Pinpoint the cell where the given text exists, returning its (X, Y) midpoint coordinate. 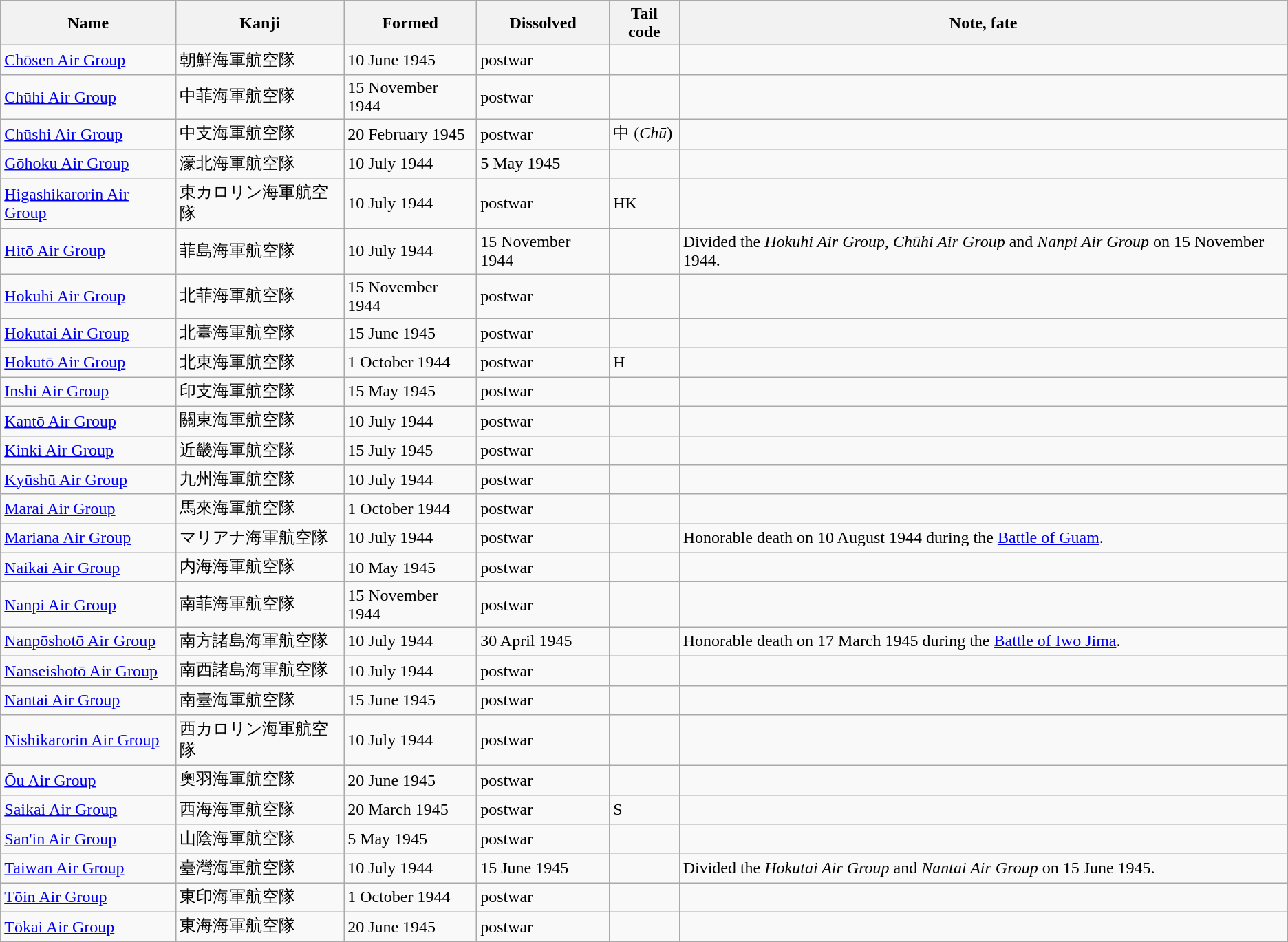
菲島海軍航空隊 (260, 252)
中支海軍航空隊 (260, 133)
印支海軍航空隊 (260, 392)
南菲海軍航空隊 (260, 604)
西海海軍航空隊 (260, 809)
西カロリン海軍航空隊 (260, 740)
Chūhi Air Group (88, 96)
朝鮮海軍航空隊 (260, 61)
臺灣海軍航空隊 (260, 868)
Chōsen Air Group (88, 61)
15 July 1945 (410, 450)
Nantai Air Group (88, 700)
北臺海軍航空隊 (260, 333)
Ōu Air Group (88, 780)
Divided the Hokutai Air Group and Nantai Air Group on 15 June 1945. (983, 868)
Higashikarorin Air Group (88, 204)
10 June 1945 (410, 61)
北東海軍航空隊 (260, 362)
Inshi Air Group (88, 392)
10 May 1945 (410, 567)
S (644, 809)
Marai Air Group (88, 509)
奧羽海軍航空隊 (260, 780)
Dissolved (544, 23)
Formed (410, 23)
Nanpōshotō Air Group (88, 641)
Kanji (260, 23)
中菲海軍航空隊 (260, 96)
San'in Air Group (88, 839)
HK (644, 204)
南方諸島海軍航空隊 (260, 641)
Taiwan Air Group (88, 868)
Chūshi Air Group (88, 133)
南西諸島海軍航空隊 (260, 670)
Hitō Air Group (88, 252)
山陰海軍航空隊 (260, 839)
馬來海軍航空隊 (260, 509)
20 February 1945 (410, 133)
Nanpi Air Group (88, 604)
Kantō Air Group (88, 421)
南臺海軍航空隊 (260, 700)
北菲海軍航空隊 (260, 296)
Naikai Air Group (88, 567)
Name (88, 23)
Gōhoku Air Group (88, 164)
東印海軍航空隊 (260, 897)
東カロリン海軍航空隊 (260, 204)
内海海軍航空隊 (260, 567)
Nishikarorin Air Group (88, 740)
Hokutai Air Group (88, 333)
H (644, 362)
15 May 1945 (410, 392)
中 (Chū) (644, 133)
關東海軍航空隊 (260, 421)
Mariana Air Group (88, 538)
20 March 1945 (410, 809)
30 April 1945 (544, 641)
Divided the Hokuhi Air Group, Chūhi Air Group and Nanpi Air Group on 15 November 1944. (983, 252)
Tōin Air Group (88, 897)
近畿海軍航空隊 (260, 450)
Kinki Air Group (88, 450)
九州海軍航空隊 (260, 480)
マリアナ海軍航空隊 (260, 538)
Honorable death on 10 August 1944 during the Battle of Guam. (983, 538)
Tōkai Air Group (88, 926)
東海海軍航空隊 (260, 926)
Tail code (644, 23)
Honorable death on 17 March 1945 during the Battle of Iwo Jima. (983, 641)
Hokutō Air Group (88, 362)
濠北海軍航空隊 (260, 164)
Hokuhi Air Group (88, 296)
Kyūshū Air Group (88, 480)
Saikai Air Group (88, 809)
Note, fate (983, 23)
Nanseishotō Air Group (88, 670)
